Locate the cell with the specified text and output its (x, y) center coordinate. 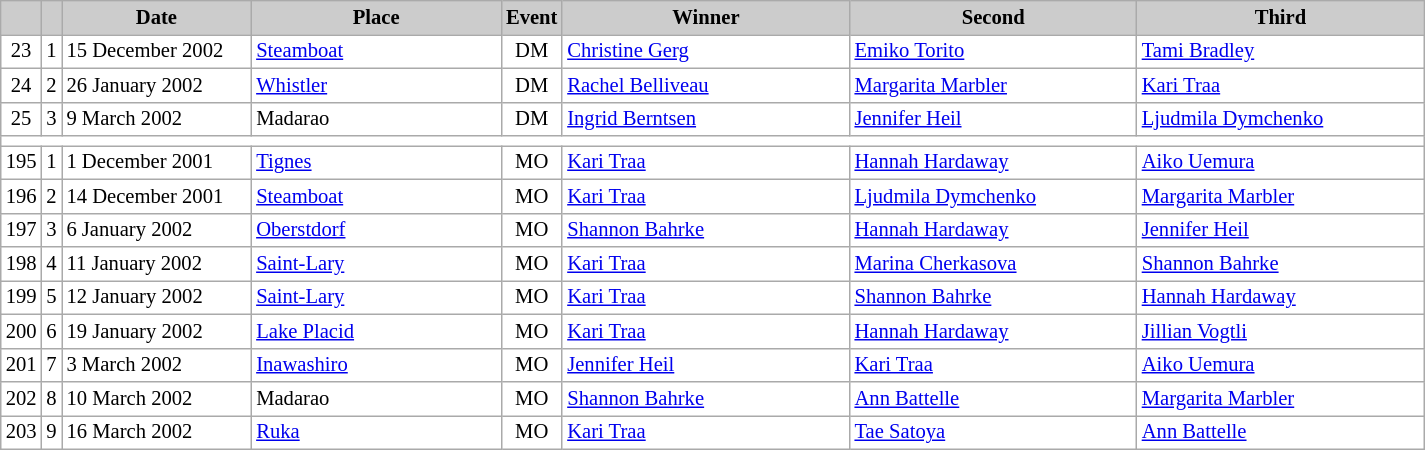
15 December 2002 (157, 51)
Third (1280, 17)
195 (22, 162)
Inawashiro (376, 365)
Jillian Vogtli (1280, 331)
197 (22, 230)
24 (22, 85)
Tignes (376, 162)
Tami Bradley (1280, 51)
203 (22, 432)
1 December 2001 (157, 162)
6 January 2002 (157, 230)
Christine Gerg (706, 51)
Lake Placid (376, 331)
25 (22, 119)
201 (22, 365)
10 March 2002 (157, 399)
23 (22, 51)
Ingrid Berntsen (706, 119)
12 January 2002 (157, 297)
19 January 2002 (157, 331)
16 March 2002 (157, 432)
9 March 2002 (157, 119)
Date (157, 17)
Marina Cherkasova (994, 263)
11 January 2002 (157, 263)
7 (51, 365)
Winner (706, 17)
14 December 2001 (157, 196)
199 (22, 297)
Whistler (376, 85)
202 (22, 399)
26 January 2002 (157, 85)
Rachel Belliveau (706, 85)
Second (994, 17)
Tae Satoya (994, 432)
198 (22, 263)
4 (51, 263)
3 March 2002 (157, 365)
6 (51, 331)
196 (22, 196)
Place (376, 17)
5 (51, 297)
200 (22, 331)
Oberstdorf (376, 230)
9 (51, 432)
Emiko Torito (994, 51)
8 (51, 399)
Ruka (376, 432)
Event (532, 17)
